Search for the cell housing the specified text and yield its (x, y) center coordinate. 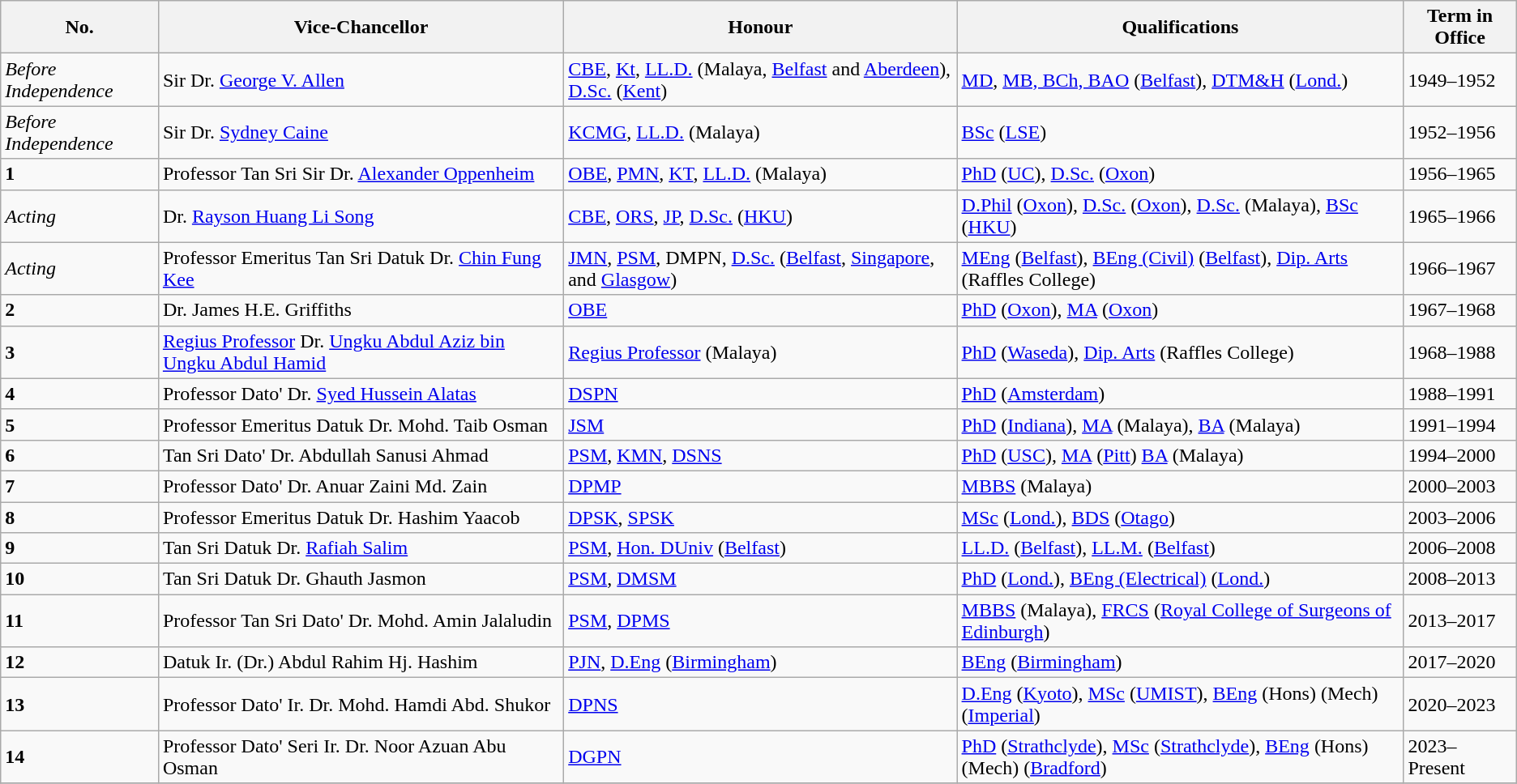
1967–1968 (1460, 310)
PSM, Hon. DUniv (Belfast) (760, 548)
Professor Emeritus Tan Sri Datuk Dr. Chin Fung Kee (361, 269)
PhD (Amsterdam) (1180, 394)
Professor Dato' Dr. Syed Hussein Alatas (361, 394)
12 (79, 663)
D.Eng (Kyoto), MSc (UMIST), BEng (Hons) (Mech) (Imperial) (1180, 705)
1949–1952 (1460, 79)
1952–1956 (1460, 133)
10 (79, 579)
1994–2000 (1460, 455)
1966–1967 (1460, 269)
2000–2003 (1460, 486)
Professor Dato' Seri Ir. Dr. Noor Azuan Abu Osman (361, 756)
No. (79, 28)
Tan Sri Datuk Dr. Rafiah Salim (361, 548)
PhD (Waseda), Dip. Arts (Raffles College) (1180, 352)
MBBS (Malaya), FRCS (Royal College of Surgeons of Edinburgh) (1180, 620)
1988–1991 (1460, 394)
PJN, D.Eng (Birmingham) (760, 663)
Datuk Ir. (Dr.) Abdul Rahim Hj. Hashim (361, 663)
PhD (Indiana), MA (Malaya), BA (Malaya) (1180, 424)
2017–2020 (1460, 663)
JMN, PSM, DMPN, D.Sc. (Belfast, Singapore, and Glasgow) (760, 269)
7 (79, 486)
1968–1988 (1460, 352)
LL.D. (Belfast), LL.M. (Belfast) (1180, 548)
8 (79, 518)
PhD (Strathclyde), MSc (Strathclyde), BEng (Hons) (Mech) (Bradford) (1180, 756)
KCMG, LL.D. (Malaya) (760, 133)
CBE, Kt, LL.D. (Malaya, Belfast and Aberdeen), D.Sc. (Kent) (760, 79)
BSc (LSE) (1180, 133)
MSc (Lond.), BDS (Otago) (1180, 518)
2003–2006 (1460, 518)
MBBS (Malaya) (1180, 486)
Professor Emeritus Datuk Dr. Mohd. Taib Osman (361, 424)
1965–1966 (1460, 215)
DPMP (760, 486)
PhD (Lond.), BEng (Electrical) (Lond.) (1180, 579)
PSM, DPMS (760, 620)
5 (79, 424)
Qualifications (1180, 28)
14 (79, 756)
CBE, ORS, JP, D.Sc. (HKU) (760, 215)
Honour (760, 28)
Dr. Rayson Huang Li Song (361, 215)
DPSK, SPSK (760, 518)
13 (79, 705)
DGPN (760, 756)
2023–Present (1460, 756)
D.Phil (Oxon), D.Sc. (Oxon), D.Sc. (Malaya), BSc (HKU) (1180, 215)
9 (79, 548)
3 (79, 352)
Professor Dato' Dr. Anuar Zaini Md. Zain (361, 486)
Professor Dato' Ir. Dr. Mohd. Hamdi Abd. Shukor (361, 705)
Professor Tan Sri Sir Dr. Alexander Oppenheim (361, 174)
Tan Sri Dato' Dr. Abdullah Sanusi Ahmad (361, 455)
BEng (Birmingham) (1180, 663)
PhD (UC), D.Sc. (Oxon) (1180, 174)
1956–1965 (1460, 174)
2 (79, 310)
Vice-Chancellor (361, 28)
2020–2023 (1460, 705)
Tan Sri Datuk Dr. Ghauth Jasmon (361, 579)
Sir Dr. Sydney Caine (361, 133)
Term in Office (1460, 28)
2006–2008 (1460, 548)
4 (79, 394)
PSM, KMN, DSNS (760, 455)
11 (79, 620)
Professor Tan Sri Dato' Dr. Mohd. Amin Jalaludin (361, 620)
JSM (760, 424)
MD, MB, BCh, BAO (Belfast), DTM&H (Lond.) (1180, 79)
PSM, DMSM (760, 579)
Regius Professor (Malaya) (760, 352)
1 (79, 174)
OBE, PMN, KT, LL.D. (Malaya) (760, 174)
PhD (Oxon), MA (Oxon) (1180, 310)
Dr. James H.E. Griffiths (361, 310)
DPNS (760, 705)
6 (79, 455)
2013–2017 (1460, 620)
PhD (USC), MA (Pitt) BA (Malaya) (1180, 455)
1991–1994 (1460, 424)
2008–2013 (1460, 579)
MEng (Belfast), BEng (Civil) (Belfast), Dip. Arts (Raffles College) (1180, 269)
Sir Dr. George V. Allen (361, 79)
Professor Emeritus Datuk Dr. Hashim Yaacob (361, 518)
OBE (760, 310)
Regius Professor Dr. Ungku Abdul Aziz bin Ungku Abdul Hamid (361, 352)
DSPN (760, 394)
